Find where the given text appears and provide that cell's center as (x, y) coordinate. 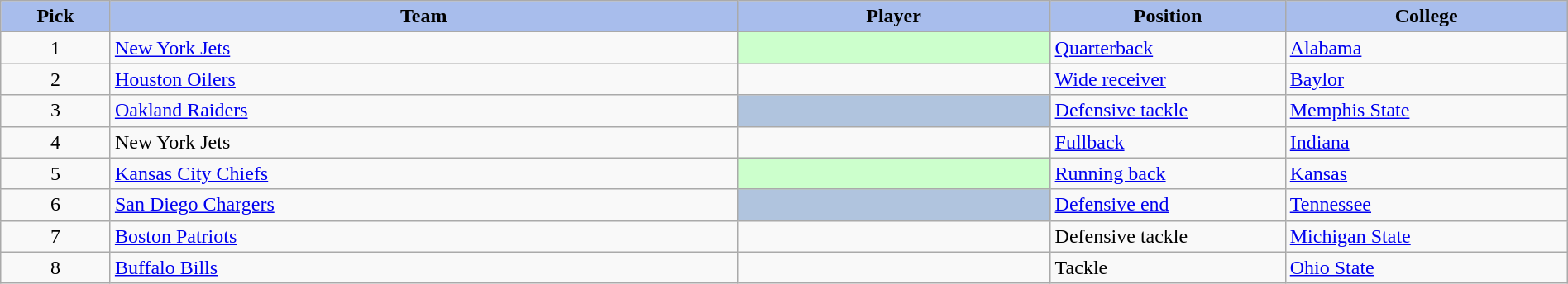
Boston Patriots (423, 236)
Alabama (1426, 48)
Kansas (1426, 173)
Running back (1168, 173)
San Diego Chargers (423, 205)
1 (56, 48)
Kansas City Chiefs (423, 173)
College (1426, 17)
Indiana (1426, 142)
Wide receiver (1168, 79)
6 (56, 205)
Tennessee (1426, 205)
7 (56, 236)
Defensive end (1168, 205)
Fullback (1168, 142)
Memphis State (1426, 111)
Pick (56, 17)
Tackle (1168, 267)
4 (56, 142)
Baylor (1426, 79)
3 (56, 111)
Player (893, 17)
Ohio State (1426, 267)
Houston Oilers (423, 79)
Buffalo Bills (423, 267)
5 (56, 173)
Team (423, 17)
Position (1168, 17)
8 (56, 267)
2 (56, 79)
Quarterback (1168, 48)
Michigan State (1426, 236)
Oakland Raiders (423, 111)
